For the text-containing cell, return its midpoint in (X, Y) coordinate format. 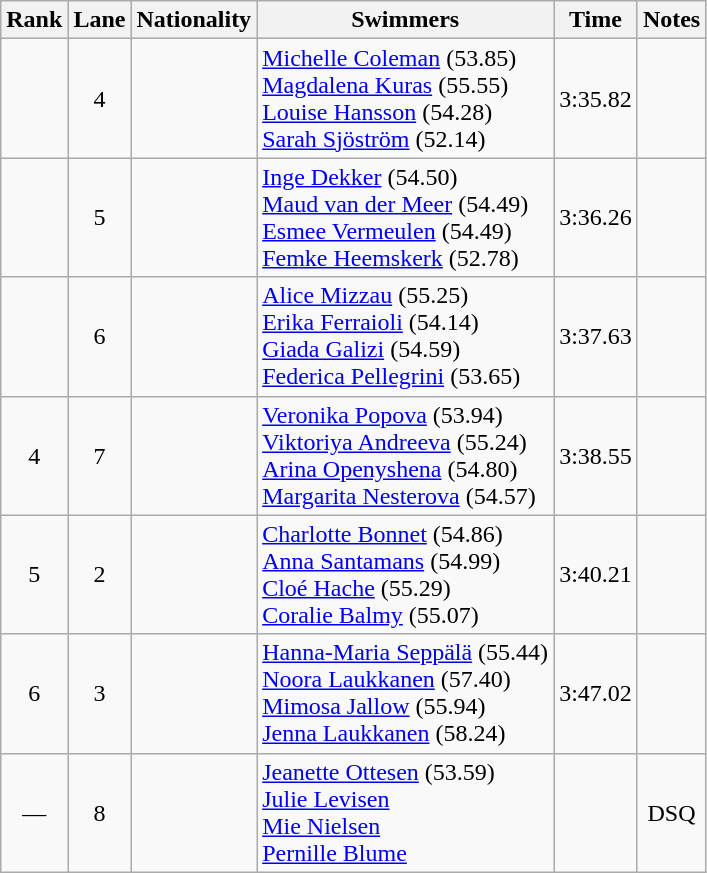
2 (100, 574)
3:40.21 (596, 574)
Inge Dekker (54.50)Maud van der Meer (54.49)Esmee Vermeulen (54.49)Femke Heemskerk (52.78) (406, 218)
Charlotte Bonnet (54.86)Anna Santamans (54.99)Cloé Hache (55.29)Coralie Balmy (55.07) (406, 574)
3:47.02 (596, 694)
Alice Mizzau (55.25)Erika Ferraioli (54.14)Giada Galizi (54.59)Federica Pellegrini (53.65) (406, 336)
Jeanette Ottesen (53.59)Julie LevisenMie NielsenPernille Blume (406, 812)
7 (100, 456)
Notes (671, 20)
Nationality (194, 20)
Rank (34, 20)
Veronika Popova (53.94)Viktoriya Andreeva (55.24)Arina Openyshena (54.80)Margarita Nesterova (54.57) (406, 456)
Hanna-Maria Seppälä (55.44)Noora Laukkanen (57.40)Mimosa Jallow (55.94)Jenna Laukkanen (58.24) (406, 694)
Swimmers (406, 20)
Time (596, 20)
8 (100, 812)
3:36.26 (596, 218)
3:35.82 (596, 98)
Lane (100, 20)
— (34, 812)
3 (100, 694)
3:38.55 (596, 456)
3:37.63 (596, 336)
DSQ (671, 812)
Michelle Coleman (53.85)Magdalena Kuras (55.55)Louise Hansson (54.28)Sarah Sjöström (52.14) (406, 98)
